Detect which cell encompasses the target text, then output its [X, Y] center coordinate. 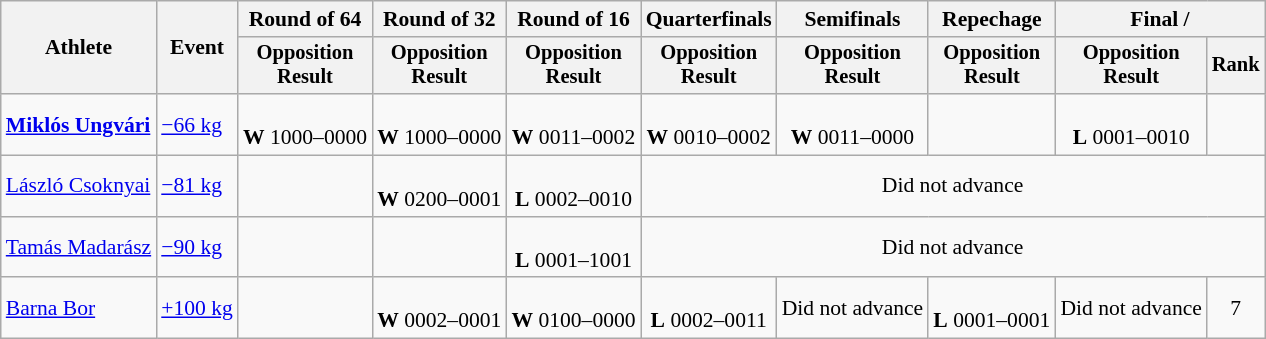
L 0002–0011 [709, 308]
Round of 16 [573, 19]
−90 kg [197, 248]
Rank [1236, 66]
László Csoknyai [78, 186]
W 0010–0002 [709, 124]
W 0200–0001 [439, 186]
Round of 64 [305, 19]
Semifinals [853, 19]
Quarterfinals [709, 19]
L 0001–1001 [573, 248]
Tamás Madarász [78, 248]
+100 kg [197, 308]
−66 kg [197, 124]
Athlete [78, 48]
7 [1236, 308]
Event [197, 48]
Round of 32 [439, 19]
W 0011–0002 [573, 124]
Final / [1160, 19]
L 0002–0010 [573, 186]
Barna Bor [78, 308]
W 0100–0000 [573, 308]
W 0011–0000 [853, 124]
W 0002–0001 [439, 308]
Miklós Ungvári [78, 124]
−81 kg [197, 186]
Repechage [992, 19]
L 0001–0010 [1131, 124]
L 0001–0001 [992, 308]
